Scan for the cell matching the given text and deliver its (x, y) coordinate at center. 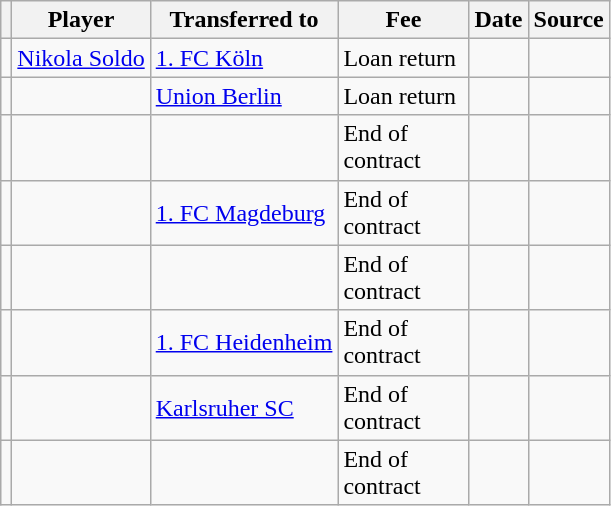
Nikola Soldo (81, 58)
1. FC Magdeburg (244, 212)
1. FC Heidenheim (244, 342)
Player (81, 20)
Source (568, 20)
Karlsruher SC (244, 408)
Date (498, 20)
1. FC Köln (244, 58)
Fee (404, 20)
Union Berlin (244, 96)
Transferred to (244, 20)
